Identify which cell holds the provided text, then report its [x, y] central coordinate. 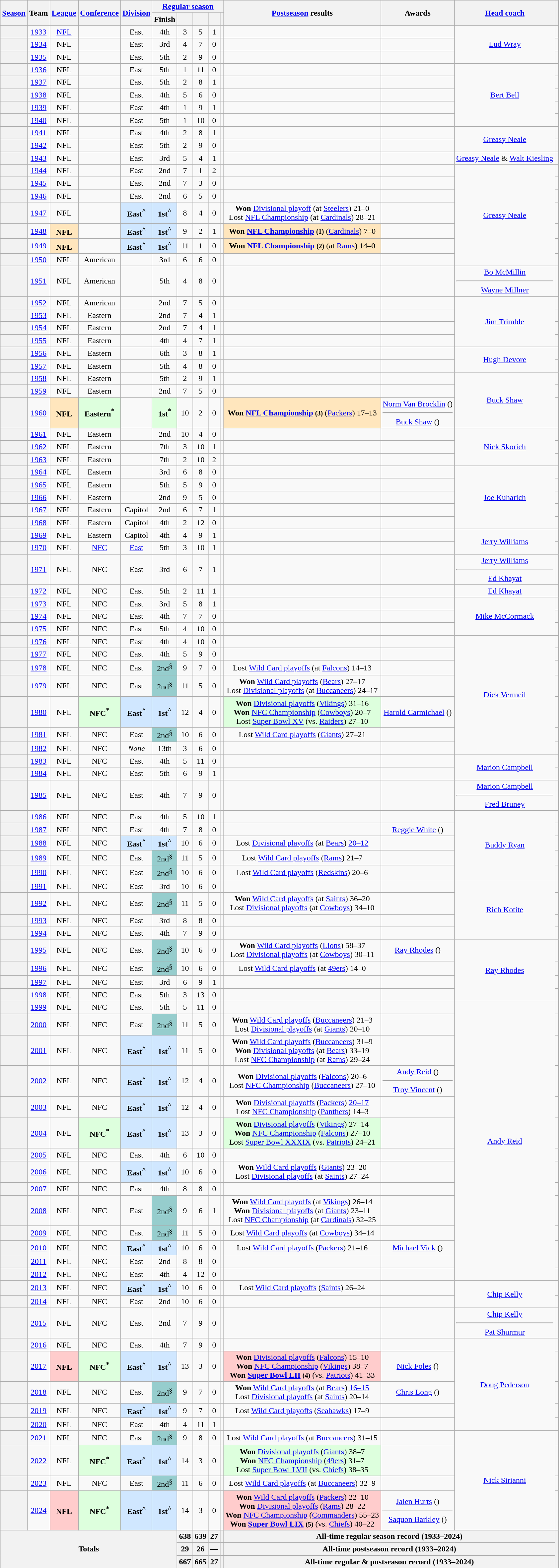
Nick Foles () [418, 1366]
Regular season [188, 7]
1940 [38, 120]
Lost Wild Card playoffs (at Buccaneers) 32–9 [302, 1483]
Won NFL Championship (1) (Cardinals) 7–0 [302, 231]
1942 [38, 145]
Nick Skorich [505, 447]
1951 [38, 281]
2023 [38, 1483]
1973 [38, 603]
1947 [38, 213]
Awards [418, 13]
Chris Long () [418, 1393]
1944 [38, 171]
1974 [38, 616]
Jerry Williams [505, 541]
Lost Wild Card playoffs (at Buccaneers) 31–15 [302, 1438]
Doug Pederson [505, 1384]
Lost Wild Card playoffs (at Cowboys) 34–14 [302, 1233]
1938 [38, 95]
Won Wild Card playoffs (Giants) 23–20Lost Divisional playoffs (at Saints) 27–24 [302, 1172]
None [137, 748]
Lost Wild Card playoffs (Giants) 27–21 [302, 735]
Team [38, 13]
1982 [38, 748]
1936 [38, 70]
Finish [165, 19]
2010 [38, 1248]
1956 [38, 353]
Jalen Hurts () Saquon Barkley () [418, 1510]
639 [200, 1537]
1950 [38, 260]
Won Wild Card playoffs (at Saints) 36–20Lost Divisional playoffs (at Cowboys) 34–10 [302, 903]
Chip Kelly Pat Shurmur [505, 1323]
2018 [38, 1393]
Ray Rhodes [505, 970]
1934 [38, 44]
Won Divisional playoffs (Giants) 38–7Won NFC Championship (49ers) 31–7Lost Super Bowl LVII (vs. Chiefs) 38–35 [302, 1461]
Head coach [505, 13]
1992 [38, 903]
2005 [38, 1155]
2001 [38, 1050]
1988 [38, 843]
2000 [38, 1025]
1971 [38, 569]
Lost Wild Card playoffs (Saints) 26–24 [302, 1288]
1946 [38, 196]
2022 [38, 1461]
2009 [38, 1233]
Jim Trimble [505, 322]
1991 [38, 886]
Won Divisional playoffs (Packers) 20–17 Lost NFC Championship (Panthers) 14–3 [302, 1107]
Bo McMillin Wayne Millner [505, 281]
1955 [38, 341]
1935 [38, 57]
Buck Shaw [505, 400]
1933 [38, 32]
1959 [38, 391]
Lost Divisional playoffs (at Bears) 20–12 [302, 843]
Lost Wild Card playoffs (Packers) 21–16 [302, 1248]
1954 [38, 328]
Won Wild Card playoffs (Buccaneers) 31–9Won Divisional playoffs (at Bears) 33–19Lost NFC Championship (at Rams) 29–24 [302, 1050]
6th [165, 353]
1966 [38, 497]
1999 [38, 1007]
1967 [38, 510]
2003 [38, 1107]
Andy Reid ()Troy Vincent () [418, 1081]
1953 [38, 315]
1994 [38, 933]
1979 [38, 686]
Conference [100, 13]
Ray Rhodes () [418, 950]
2024 [38, 1510]
1984 [38, 774]
1990 [38, 873]
2006 [38, 1172]
Chip Kelly [505, 1294]
1987 [38, 829]
2019 [38, 1411]
Won Divisional playoffs (Falcons) 15–10Won NFC Championship (Vikings) 38–7Won Super Bowl LII (4) (vs. Patriots) 41–33 [302, 1366]
1978 [38, 668]
1972 [38, 591]
1996 [38, 968]
2015 [38, 1323]
1975 [38, 629]
Lost Wild Card playoffs (Seahawks) 17–9 [302, 1411]
Jerry Williams Ed Khayat [505, 569]
1986 [38, 817]
Won Divisional playoff (at Steelers) 21–0 Lost NFL Championship (at Cardinals) 28–21 [302, 213]
League [64, 13]
1939 [38, 107]
1941 [38, 133]
Division [137, 13]
Totals [89, 1549]
1957 [38, 366]
2011 [38, 1262]
1980 [38, 712]
1943 [38, 158]
1960 [38, 413]
Joe Kuharich [505, 497]
All-time regular season record (1933–2024) [389, 1537]
Ed Khayat [505, 591]
1965 [38, 485]
Lost Wild Card playoffs (Rams) 21–7 [302, 858]
13th [165, 748]
Won NFL Championship (2) (at Rams) 14–0 [302, 246]
Eastern* [100, 413]
Norm Van Brocklin ()Buck Shaw () [418, 413]
Greasy Neale & Walt Kiesling [505, 158]
2017 [38, 1366]
2007 [38, 1189]
1995 [38, 950]
1985 [38, 795]
1937 [38, 82]
1983 [38, 761]
667 [185, 1562]
1997 [38, 982]
Marion Campbell Fred Bruney [505, 795]
Nick Sirianni [505, 1480]
2021 [38, 1438]
Won Divisional playoffs (Vikings) 31–16Won NFC Championship (Cowboys) 20–7Lost Super Bowl XV (vs. Raiders) 27–10 [302, 712]
1961 [38, 434]
1970 [38, 548]
2013 [38, 1288]
Bert Bell [505, 95]
1948 [38, 231]
2004 [38, 1133]
Buddy Ryan [505, 845]
Reggie White () [418, 829]
2008 [38, 1210]
1952 [38, 303]
Won Divisional playoffs (Falcons) 20–6Lost NFC Championship (Buccaneers) 27–10 [302, 1081]
Season [14, 13]
Postseason results [302, 13]
1962 [38, 447]
All-time postseason record (1933–2024) [389, 1549]
Won Wild Card playoffs (at Vikings) 26–14Won Divisional playoffs (at Giants) 23–11Lost NFC Championship (at Cardinals) 32–25 [302, 1210]
Michael Vick () [418, 1248]
665 [200, 1562]
1976 [38, 642]
2014 [38, 1301]
Lud Wray [505, 44]
Won Wild Card playoffs (Buccaneers) 21–3Lost Divisional playoffs (at Giants) 20–10 [302, 1025]
Won NFL Championship (3) (Packers) 17–13 [302, 413]
1993 [38, 920]
All-time regular & postseason record (1933–2024) [389, 1562]
2002 [38, 1081]
— [214, 1549]
1964 [38, 472]
Lost Wild Card playoffs (at Falcons) 14–13 [302, 668]
Andy Reid [505, 1141]
1945 [38, 183]
1998 [38, 995]
Rich Kotite [505, 910]
2016 [38, 1345]
Lost Wild Card playoffs (at 49ers) 14–0 [302, 968]
Won Wild Card playoffs (at Bears) 16–15Lost Divisional playoffs (at Saints) 20–14 [302, 1393]
2012 [38, 1274]
Hugh Devore [505, 359]
29 [185, 1549]
Mike McCormack [505, 616]
1958 [38, 378]
1969 [38, 535]
Dick Vermeil [505, 695]
1989 [38, 858]
1963 [38, 460]
Won Wild Card playoffs (Bears) 27–17Lost Divisional playoffs (at Buccaneers) 24–17 [302, 686]
2020 [38, 1424]
Won Divisional playoffs (Vikings) 27–14Won NFC Championship (Falcons) 27–10Lost Super Bowl XXXIX (vs. Patriots) 24–21 [302, 1133]
Harold Carmichael () [418, 712]
1968 [38, 523]
1949 [38, 246]
26 [200, 1549]
638 [185, 1537]
1st* [165, 413]
Won Wild Card playoffs (Lions) 58–37Lost Divisional playoffs (at Cowboys) 30–11 [302, 950]
1981 [38, 735]
1977 [38, 654]
Marion Campbell [505, 767]
Lost Wild Card playoffs (Redskins) 20–6 [302, 873]
